Determine the (X, Y) coordinate at the center of the cell enclosing the given text.  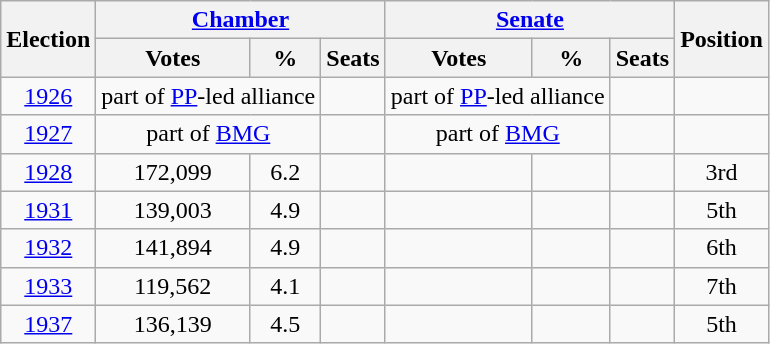
1937 (48, 324)
1926 (48, 96)
1932 (48, 248)
3rd (722, 172)
141,894 (173, 248)
Election (48, 39)
139,003 (173, 210)
7th (722, 286)
Chamber (240, 20)
6.2 (286, 172)
4.1 (286, 286)
172,099 (173, 172)
1927 (48, 134)
136,139 (173, 324)
119,562 (173, 286)
1931 (48, 210)
Senate (530, 20)
Position (722, 39)
4.5 (286, 324)
6th (722, 248)
1933 (48, 286)
1928 (48, 172)
